Provide the [x, y] coordinate of the cell's center where the given text is located.  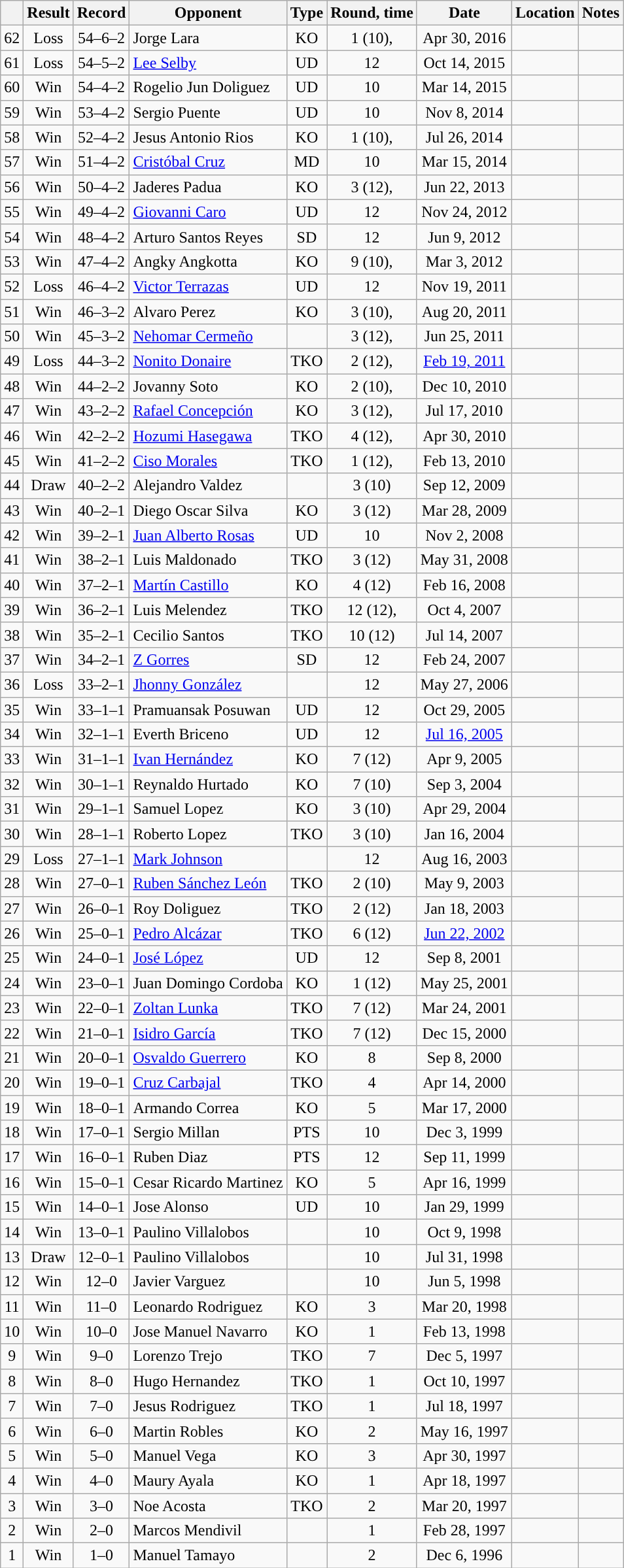
27–0–1 [101, 884]
Everth Briceno [208, 735]
4–0 [101, 1480]
Rogelio Jun Doliguez [208, 88]
44–2–2 [101, 386]
MD [306, 162]
Mark Johnson [208, 859]
25 [12, 958]
25–0–1 [101, 933]
Mar 14, 2015 [464, 88]
Luis Maldonado [208, 560]
19 [12, 1108]
43–2–2 [101, 411]
52–4–2 [101, 137]
Date [464, 13]
24 [12, 983]
13–0–1 [101, 1232]
Feb 13, 1998 [464, 1331]
Mar 17, 2000 [464, 1108]
Leonardo Rodriguez [208, 1307]
37 [12, 659]
Zoltan Lunka [208, 1008]
May 16, 1997 [464, 1431]
59 [12, 112]
Sep 8, 2001 [464, 958]
14 [12, 1232]
6 (12) [372, 933]
Nov 8, 2014 [464, 112]
Jan 18, 2003 [464, 909]
47–4–2 [101, 261]
Apr 18, 1997 [464, 1480]
Feb 16, 2008 [464, 585]
47 [12, 411]
Oct 4, 2007 [464, 610]
20 [12, 1082]
Result [48, 13]
32–1–1 [101, 735]
34–2–1 [101, 659]
Jul 17, 2010 [464, 411]
7 (10) [372, 784]
16 [12, 1182]
32 [12, 784]
Location [545, 13]
42 [12, 535]
22–0–1 [101, 1008]
15 [12, 1207]
51–4–2 [101, 162]
Cecilio Santos [208, 635]
José López [208, 958]
Reynaldo Hurtado [208, 784]
Jul 14, 2007 [464, 635]
17–0–1 [101, 1133]
40 [12, 585]
Mar 28, 2009 [464, 510]
Nonito Donaire [208, 361]
Jul 26, 2014 [464, 137]
Dec 3, 1999 [464, 1133]
Juan Domingo Cordoba [208, 983]
Feb 28, 1997 [464, 1531]
56 [12, 187]
28–1–1 [101, 834]
Juan Alberto Rosas [208, 535]
Maury Ayala [208, 1480]
62 [12, 38]
4 (12) [372, 585]
16–0–1 [101, 1158]
Apr 30, 2016 [464, 38]
48–4–2 [101, 237]
28 [12, 884]
7–0 [101, 1406]
11 [12, 1307]
Apr 16, 1999 [464, 1182]
1 (12) [372, 983]
10 (12) [372, 635]
11–0 [101, 1307]
54 [12, 237]
Jan 29, 1999 [464, 1207]
Jaderes Padua [208, 187]
Feb 19, 2011 [464, 361]
13 [12, 1257]
61 [12, 63]
19–0–1 [101, 1082]
Z Gorres [208, 659]
27 [12, 909]
53 [12, 261]
Nov 19, 2011 [464, 286]
Hozumi Hasegawa [208, 436]
1 (12), [372, 461]
Jovanny Soto [208, 386]
53–4–2 [101, 112]
Noe Acosta [208, 1505]
Ivan Hernández [208, 759]
Lorenzo Trejo [208, 1356]
Opponent [208, 13]
26 [12, 933]
Apr 30, 2010 [464, 436]
2 (12), [372, 361]
Martin Robles [208, 1431]
3 (10), [372, 312]
29–1–1 [101, 809]
May 31, 2008 [464, 560]
27–1–1 [101, 859]
4 (12), [372, 436]
Roberto Lopez [208, 834]
Javier Varguez [208, 1282]
43 [12, 510]
12 (12), [372, 610]
Jhonny González [208, 684]
2 (10) [372, 884]
51 [12, 312]
Jun 9, 2012 [464, 237]
49–4–2 [101, 212]
Manuel Tamayo [208, 1556]
Jose Alonso [208, 1207]
38 [12, 635]
May 27, 2006 [464, 684]
9–0 [101, 1356]
31 [12, 809]
33–1–1 [101, 709]
46–4–2 [101, 286]
Roy Doliguez [208, 909]
Martín Castillo [208, 585]
60 [12, 88]
Cesar Ricardo Martinez [208, 1182]
Sep 12, 2009 [464, 486]
Alejandro Valdez [208, 486]
Sergio Millan [208, 1133]
Oct 29, 2005 [464, 709]
1–0 [101, 1556]
Jul 31, 1998 [464, 1257]
May 25, 2001 [464, 983]
Arturo Santos Reyes [208, 237]
48 [12, 386]
33–2–1 [101, 684]
Jun 25, 2011 [464, 337]
Pramuansak Posuwan [208, 709]
Dec 10, 2010 [464, 386]
Jose Manuel Navarro [208, 1331]
17 [12, 1158]
30 [12, 834]
Jesus Rodriguez [208, 1406]
40–2–2 [101, 486]
5–0 [101, 1456]
6 [12, 1431]
35 [12, 709]
58 [12, 137]
Record [101, 13]
31–1–1 [101, 759]
Pedro Alcázar [208, 933]
Jun 22, 2013 [464, 187]
44–3–2 [101, 361]
Mar 15, 2014 [464, 162]
40–2–1 [101, 510]
Aug 20, 2011 [464, 312]
Victor Terrazas [208, 286]
39 [12, 610]
Sep 8, 2000 [464, 1058]
3–0 [101, 1505]
Giovanni Caro [208, 212]
Jorge Lara [208, 38]
Isidro García [208, 1033]
Apr 14, 2000 [464, 1082]
Ruben Diaz [208, 1158]
18–0–1 [101, 1108]
Mar 20, 1997 [464, 1505]
54–5–2 [101, 63]
41 [12, 560]
22 [12, 1033]
Osvaldo Guerrero [208, 1058]
Nov 2, 2008 [464, 535]
34 [12, 735]
Cruz Carbajal [208, 1082]
Sep 3, 2004 [464, 784]
Mar 3, 2012 [464, 261]
Jul 18, 1997 [464, 1406]
May 9, 2003 [464, 884]
46–3–2 [101, 312]
Angky Angkotta [208, 261]
Jesus Antonio Rios [208, 137]
45 [12, 461]
Jul 16, 2005 [464, 735]
Apr 29, 2004 [464, 809]
Alvaro Perez [208, 312]
Jun 5, 1998 [464, 1282]
2–0 [101, 1531]
33 [12, 759]
Mar 20, 1998 [464, 1307]
6–0 [101, 1431]
21 [12, 1058]
Lee Selby [208, 63]
Mar 24, 2001 [464, 1008]
20–0–1 [101, 1058]
Type [306, 13]
Apr 30, 1997 [464, 1456]
29 [12, 859]
9 (10), [372, 261]
Dec 15, 2000 [464, 1033]
Round, time [372, 13]
12–0 [101, 1282]
42–2–2 [101, 436]
Rafael Concepción [208, 411]
8–0 [101, 1381]
23–0–1 [101, 983]
Notes [600, 13]
Aug 16, 2003 [464, 859]
Sergio Puente [208, 112]
49 [12, 361]
55 [12, 212]
50–4–2 [101, 187]
10–0 [101, 1331]
Diego Oscar Silva [208, 510]
Marcos Mendivil [208, 1531]
26–0–1 [101, 909]
2 (10), [372, 386]
39–2–1 [101, 535]
Luis Melendez [208, 610]
44 [12, 486]
30–1–1 [101, 784]
36 [12, 684]
Manuel Vega [208, 1456]
Samuel Lopez [208, 809]
14–0–1 [101, 1207]
9 [12, 1356]
50 [12, 337]
37–2–1 [101, 585]
15–0–1 [101, 1182]
23 [12, 1008]
38–2–1 [101, 560]
Oct 9, 1998 [464, 1232]
Cristóbal Cruz [208, 162]
Sep 11, 1999 [464, 1158]
Dec 5, 1997 [464, 1356]
Ruben Sánchez León [208, 884]
18 [12, 1133]
Oct 14, 2015 [464, 63]
Jan 16, 2004 [464, 834]
Hugo Hernandez [208, 1381]
12–0–1 [101, 1257]
Armando Correa [208, 1108]
Feb 13, 2010 [464, 461]
Ciso Morales [208, 461]
Apr 9, 2005 [464, 759]
21–0–1 [101, 1033]
54–4–2 [101, 88]
54–6–2 [101, 38]
Nehomar Cermeño [208, 337]
Oct 10, 1997 [464, 1381]
52 [12, 286]
45–3–2 [101, 337]
Jun 22, 2002 [464, 933]
36–2–1 [101, 610]
35–2–1 [101, 635]
41–2–2 [101, 461]
57 [12, 162]
2 (12) [372, 909]
Dec 6, 1996 [464, 1556]
Nov 24, 2012 [464, 212]
Feb 24, 2007 [464, 659]
46 [12, 436]
24–0–1 [101, 958]
